For the text-containing cell, return its midpoint in (x, y) coordinate format. 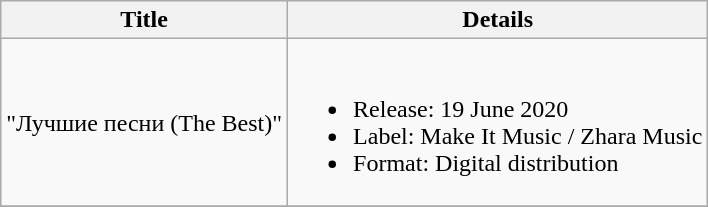
"Лучшие песни (The Best)" (144, 122)
Release: 19 June 2020Label: Make It Music / Zhara MusicFormat: Digital distribution (498, 122)
Title (144, 20)
Details (498, 20)
